For the text-containing cell, return its midpoint in [X, Y] coordinate format. 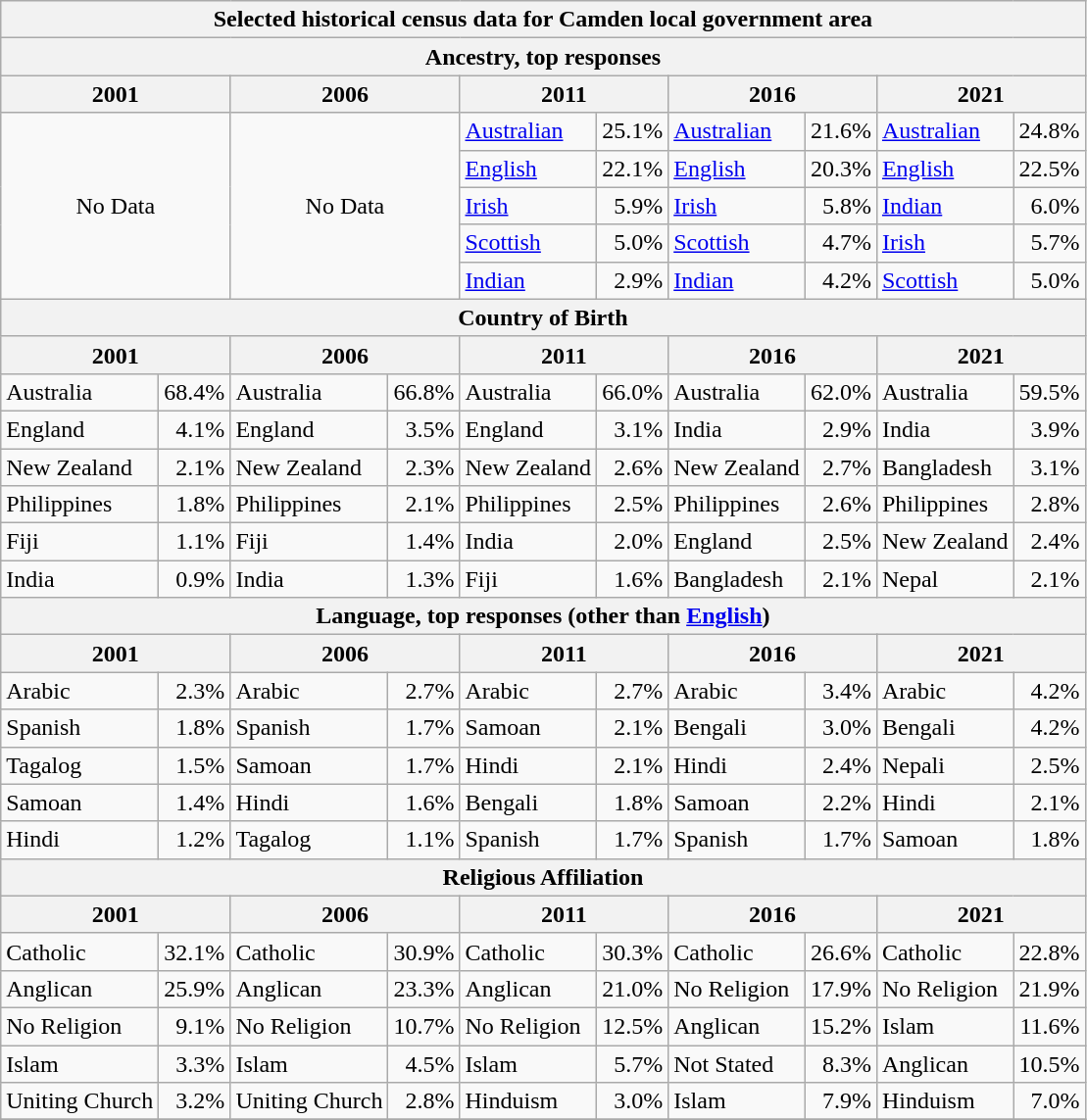
9.1% [194, 1026]
4.1% [194, 429]
0.9% [194, 579]
Language, top responses (other than English) [543, 616]
30.9% [423, 951]
30.3% [633, 951]
21.9% [1049, 989]
11.6% [1049, 1026]
Nepal [945, 579]
25.9% [194, 989]
23.3% [423, 989]
17.9% [841, 989]
3.2% [194, 1101]
Nepali [945, 765]
66.0% [633, 392]
2.0% [633, 542]
3.3% [194, 1063]
62.0% [841, 392]
Ancestry, top responses [543, 57]
32.1% [194, 951]
1.3% [423, 579]
6.0% [1049, 206]
21.0% [633, 989]
3.5% [423, 429]
22.8% [1049, 951]
3.9% [1049, 429]
59.5% [1049, 392]
Not Stated [737, 1063]
7.0% [1049, 1101]
1.2% [194, 840]
15.2% [841, 1026]
21.6% [841, 131]
Religious Affiliation [543, 877]
5.9% [633, 206]
20.3% [841, 169]
Country of Birth [543, 317]
10.5% [1049, 1063]
24.8% [1049, 131]
2.2% [841, 803]
4.5% [423, 1063]
Selected historical census data for Camden local government area [543, 20]
5.8% [841, 206]
68.4% [194, 392]
66.8% [423, 392]
7.9% [841, 1101]
3.4% [841, 691]
12.5% [633, 1026]
22.1% [633, 169]
26.6% [841, 951]
8.3% [841, 1063]
4.7% [841, 243]
10.7% [423, 1026]
25.1% [633, 131]
22.5% [1049, 169]
1.5% [194, 765]
